Locate the cell with the specified text and output its [X, Y] center coordinate. 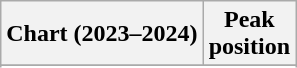
Peakposition [249, 34]
Chart (2023–2024) [102, 34]
